For the text-containing cell, return its midpoint in (x, y) coordinate format. 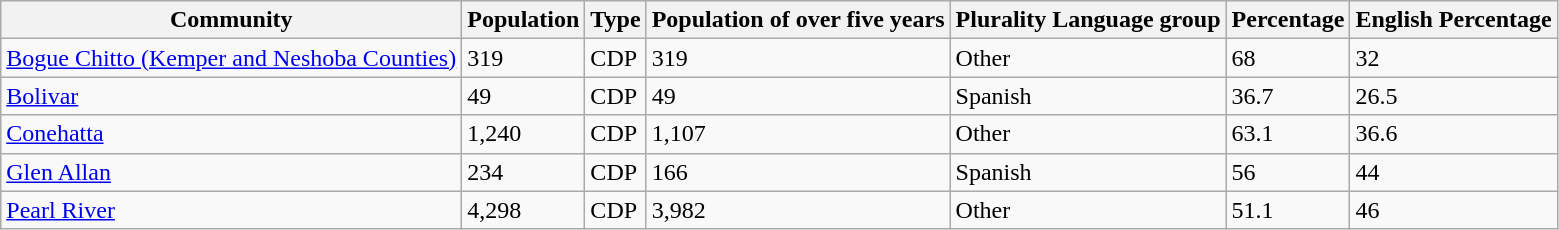
166 (798, 172)
Glen Allan (232, 172)
1,107 (798, 134)
English Percentage (1454, 20)
234 (524, 172)
Bogue Chitto (Kemper and Neshoba Counties) (232, 58)
Plurality Language group (1088, 20)
Percentage (1288, 20)
4,298 (524, 210)
44 (1454, 172)
36.6 (1454, 134)
1,240 (524, 134)
Type (616, 20)
3,982 (798, 210)
63.1 (1288, 134)
Conehatta (232, 134)
Community (232, 20)
26.5 (1454, 96)
46 (1454, 210)
Pearl River (232, 210)
32 (1454, 58)
Bolivar (232, 96)
36.7 (1288, 96)
68 (1288, 58)
51.1 (1288, 210)
Population (524, 20)
56 (1288, 172)
Population of over five years (798, 20)
